Detect which cell encompasses the target text, then output its [x, y] center coordinate. 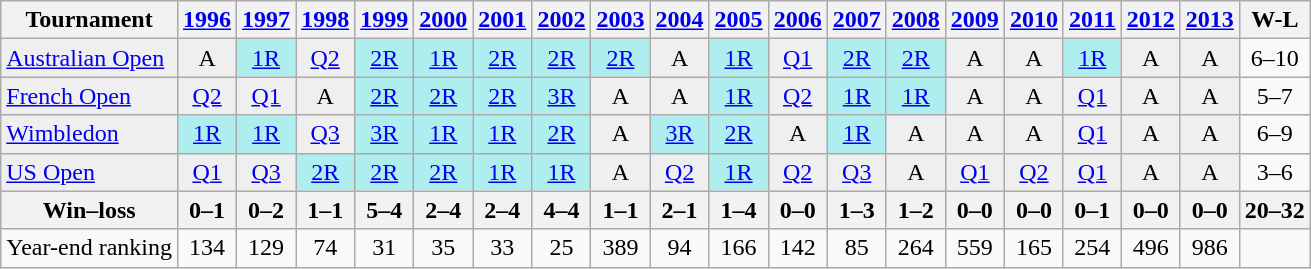
0–2 [266, 210]
3–6 [1274, 172]
129 [266, 248]
4–4 [562, 210]
264 [916, 248]
French Open [90, 96]
389 [620, 248]
2–1 [680, 210]
5–7 [1274, 96]
2005 [738, 20]
2009 [974, 20]
31 [384, 248]
2011 [1092, 20]
166 [738, 248]
Wimbledon [90, 134]
2001 [502, 20]
1999 [384, 20]
74 [326, 248]
W-L [1274, 20]
2012 [1150, 20]
254 [1092, 248]
85 [856, 248]
6–10 [1274, 58]
1998 [326, 20]
2006 [798, 20]
1–2 [916, 210]
2013 [1210, 20]
Australian Open [90, 58]
1996 [208, 20]
US Open [90, 172]
559 [974, 248]
6–9 [1274, 134]
986 [1210, 248]
165 [1034, 248]
2010 [1034, 20]
1–3 [856, 210]
5–4 [384, 210]
134 [208, 248]
2004 [680, 20]
1997 [266, 20]
Year-end ranking [90, 248]
33 [502, 248]
2000 [444, 20]
142 [798, 248]
496 [1150, 248]
2008 [916, 20]
35 [444, 248]
25 [562, 248]
20–32 [1274, 210]
2002 [562, 20]
2003 [620, 20]
94 [680, 248]
2007 [856, 20]
1–4 [738, 210]
Win–loss [90, 210]
Tournament [90, 20]
